Find where the given text appears and provide that cell's center as (X, Y) coordinate. 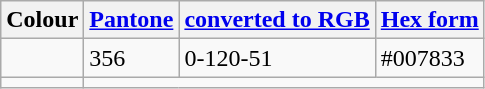
356 (132, 58)
Hex form (430, 20)
#007833 (430, 58)
Colour (42, 20)
0-120-51 (277, 58)
Pantone (132, 20)
converted to RGB (277, 20)
